Detect which cell encompasses the target text, then output its [X, Y] center coordinate. 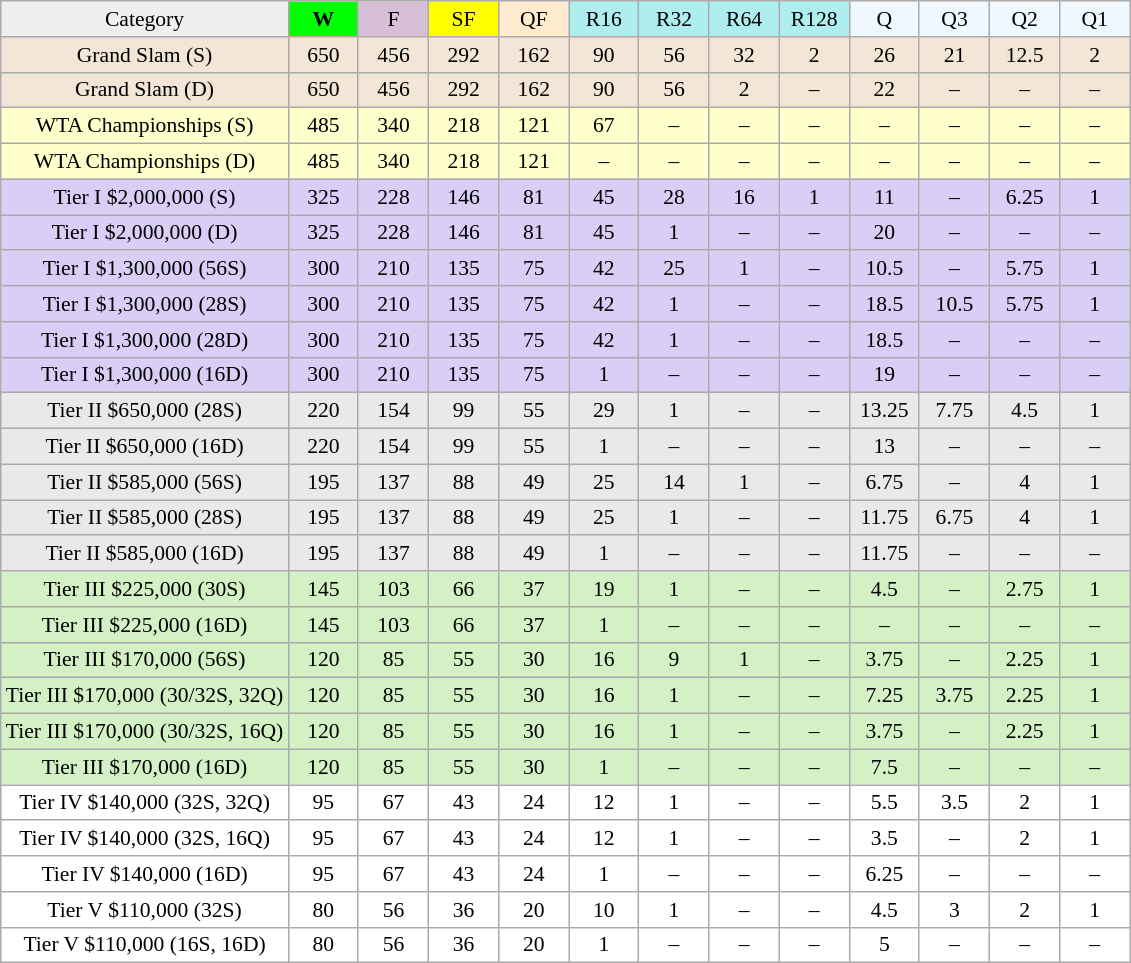
Tier II $650,000 (16D) [145, 447]
13.25 [884, 411]
Tier V $110,000 (16S, 16D) [145, 945]
3 [954, 910]
Tier III $225,000 (16D) [145, 625]
Tier III $170,000 (16D) [145, 767]
Q [884, 19]
Tier II $650,000 (28S) [145, 411]
WTA Championships (S) [145, 126]
SF [464, 19]
5.5 [884, 803]
Tier IV $140,000 (32S, 16Q) [145, 839]
R64 [744, 19]
9 [674, 660]
Tier III $170,000 (30/32S, 16Q) [145, 732]
R16 [604, 19]
Q1 [1095, 19]
7.25 [884, 696]
Tier III $225,000 (30S) [145, 589]
26 [884, 55]
Tier I $2,000,000 (S) [145, 197]
22 [884, 90]
2.75 [1025, 589]
W [323, 19]
13 [884, 447]
Tier II $585,000 (28S) [145, 518]
Tier I $2,000,000 (D) [145, 233]
7.75 [954, 411]
R32 [674, 19]
Q2 [1025, 19]
Tier I $1,300,000 (28D) [145, 340]
21 [954, 55]
Tier III $170,000 (30/32S, 32Q) [145, 696]
Tier I $1,300,000 (28S) [145, 304]
Tier IV $140,000 (16D) [145, 874]
5 [884, 945]
7.5 [884, 767]
QF [534, 19]
Grand Slam (S) [145, 55]
Tier I $1,300,000 (56S) [145, 269]
R128 [814, 19]
29 [604, 411]
Grand Slam (D) [145, 90]
32 [744, 55]
Tier II $585,000 (56S) [145, 482]
12.5 [1025, 55]
F [393, 19]
Tier III $170,000 (56S) [145, 660]
Tier V $110,000 (32S) [145, 910]
Tier II $585,000 (16D) [145, 554]
28 [674, 197]
WTA Championships (D) [145, 162]
Q3 [954, 19]
14 [674, 482]
11 [884, 197]
10 [604, 910]
Category [145, 19]
Tier I $1,300,000 (16D) [145, 375]
Tier IV $140,000 (32S, 32Q) [145, 803]
